Capture the cell that displays the provided text and extract its [X, Y] central coordinate. 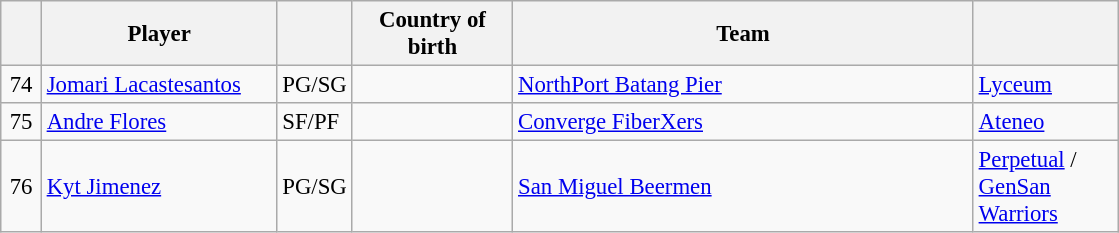
Player [159, 34]
Team [744, 34]
Andre Flores [159, 122]
74 [22, 85]
Perpetual / GenSan Warriors [1046, 187]
NorthPort Batang Pier [744, 85]
Kyt Jimenez [159, 187]
75 [22, 122]
76 [22, 187]
Ateneo [1046, 122]
Jomari Lacastesantos [159, 85]
SF/PF [314, 122]
Country of birth [432, 34]
San Miguel Beermen [744, 187]
Lyceum [1046, 85]
Converge FiberXers [744, 122]
